Capture the cell that displays the provided text and extract its (X, Y) central coordinate. 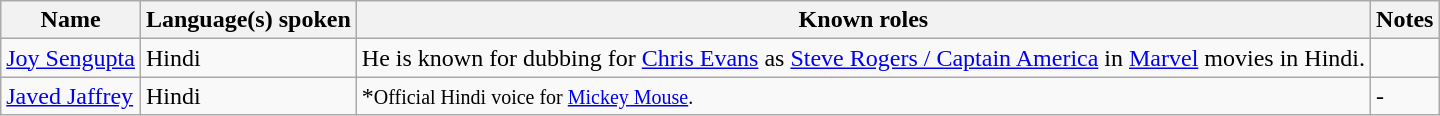
Notes (1405, 20)
- (1405, 96)
Javed Jaffrey (71, 96)
Known roles (863, 20)
*Official Hindi voice for Mickey Mouse. (863, 96)
Language(s) spoken (248, 20)
He is known for dubbing for Chris Evans as Steve Rogers / Captain America in Marvel movies in Hindi. (863, 58)
Name (71, 20)
Joy Sengupta (71, 58)
